Search for the cell housing the specified text and yield its [X, Y] center coordinate. 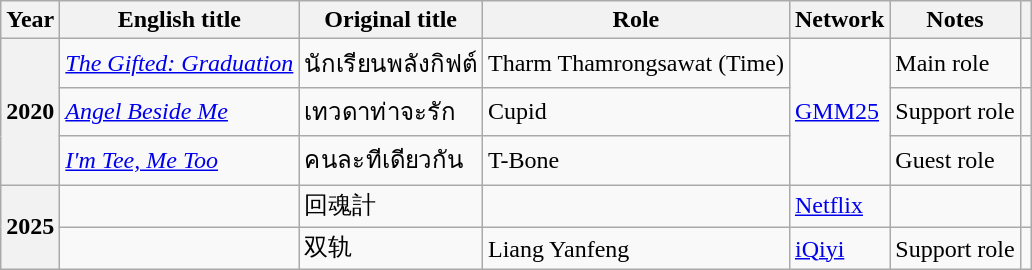
Year [30, 20]
Cupid [636, 112]
Main role [955, 64]
2025 [30, 226]
Netflix [839, 206]
Guest role [955, 160]
Notes [955, 20]
I'm Tee, Me Too [180, 160]
T-Bone [636, 160]
回魂計 [391, 206]
The Gifted: Graduation [180, 64]
2020 [30, 112]
GMM25 [839, 112]
Angel Beside Me [180, 112]
iQiyi [839, 248]
Network [839, 20]
เทวดาท่าจะรัก [391, 112]
Liang Yanfeng [636, 248]
Original title [391, 20]
English title [180, 20]
นักเรียนพลังกิฟต์ [391, 64]
คนละทีเดียวกัน [391, 160]
双轨 [391, 248]
Role [636, 20]
Tharm Thamrongsawat (Time) [636, 64]
